Provide the (x, y) coordinate of the cell's center where the given text is located.  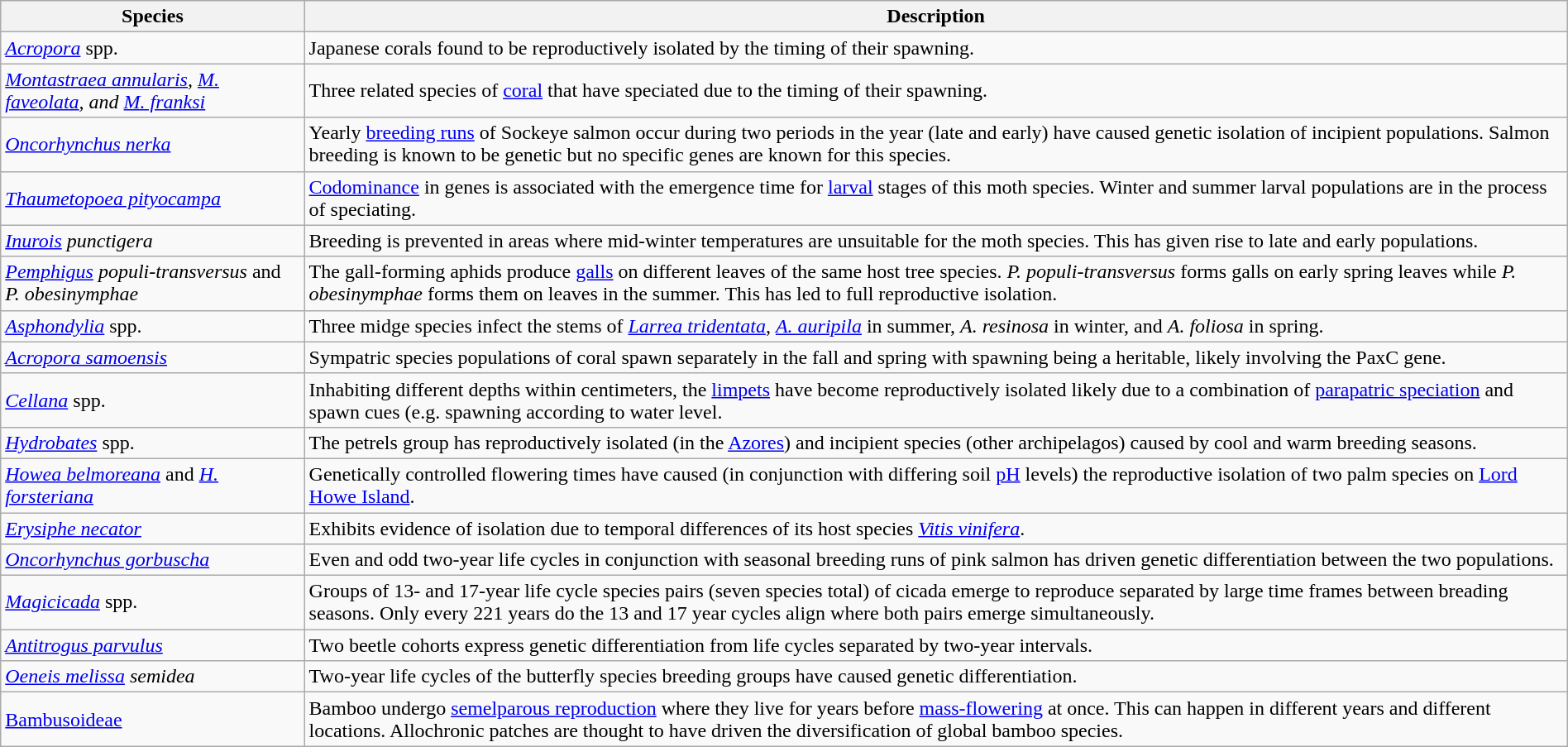
Bambusoideae (152, 720)
Howea belmoreana and H. forsteriana (152, 485)
Acropora samoensis (152, 357)
Breeding is prevented in areas where mid-winter temperatures are unsuitable for the moth species. This has given rise to late and early populations. (936, 241)
Description (936, 17)
Three midge species infect the stems of Larrea tridentata, A. auripila in summer, A. resinosa in winter, and A. foliosa in spring. (936, 326)
Montastraea annularis, M. faveolata, and M. franksi (152, 91)
Two-year life cycles of the butterfly species breeding groups have caused genetic differentiation. (936, 677)
Two beetle cohorts express genetic differentiation from life cycles separated by two-year intervals. (936, 645)
Oncorhynchus nerka (152, 144)
Japanese corals found to be reproductively isolated by the timing of their spawning. (936, 48)
Exhibits evidence of isolation due to temporal differences of its host species Vitis vinifera. (936, 529)
Three related species of coral that have speciated due to the timing of their spawning. (936, 91)
Thaumetopoea pityocampa (152, 199)
The petrels group has reproductively isolated (in the Azores) and incipient species (other archipelagos) caused by cool and warm breeding seasons. (936, 443)
Species (152, 17)
Cellana spp. (152, 400)
Oncorhynchus gorbuscha (152, 560)
Oeneis melissa semidea (152, 677)
Erysiphe necator (152, 529)
Pemphigus populi-transversus and P. obesinymphae (152, 283)
Hydrobates spp. (152, 443)
Asphondylia spp. (152, 326)
Magicicada spp. (152, 602)
Antitrogus parvulus (152, 645)
Acropora spp. (152, 48)
Sympatric species populations of coral spawn separately in the fall and spring with spawning being a heritable, likely involving the PaxC gene. (936, 357)
Inurois punctigera (152, 241)
